Determine the (X, Y) coordinate at the center of the cell enclosing the given text.  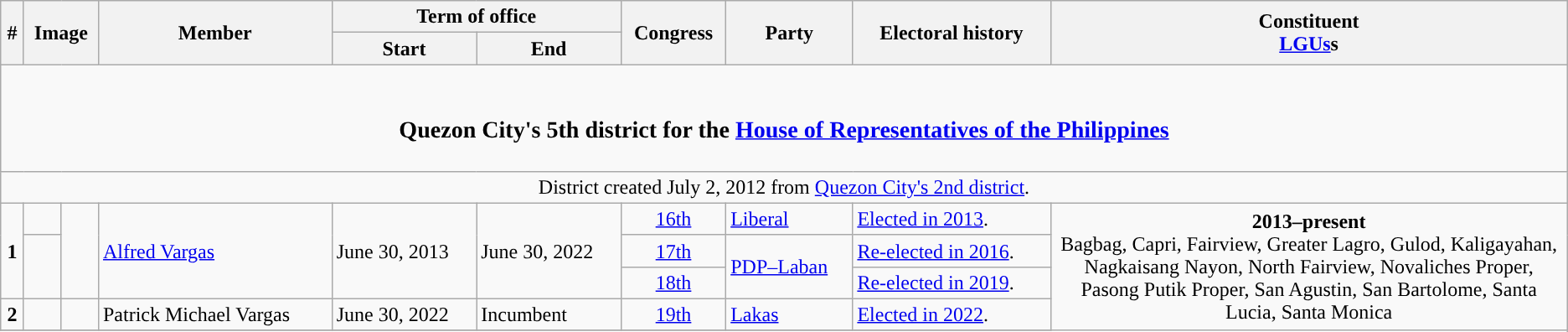
Re-elected in 2019. (952, 283)
16th (673, 219)
District created July 2, 2012 from Quezon City's 2nd district. (784, 187)
Member (214, 33)
Liberal (789, 219)
Quezon City's 5th district for the House of Representatives of the Philippines (784, 117)
Patrick Michael Vargas (214, 314)
Congress (673, 33)
Party (789, 33)
1 (12, 251)
Lakas (789, 314)
2 (12, 314)
Elected in 2013. (952, 219)
18th (673, 283)
Image (60, 33)
Re-elected in 2016. (952, 251)
Alfred Vargas (214, 251)
Electoral history (952, 33)
ConstituentLGUss (1308, 33)
Start (404, 49)
# (12, 33)
Elected in 2022. (952, 314)
June 30, 2013 (404, 251)
Term of office (476, 17)
End (549, 49)
PDP–Laban (789, 267)
19th (673, 314)
Incumbent (549, 314)
17th (673, 251)
